Find where the given text appears and provide that cell's center as [x, y] coordinate. 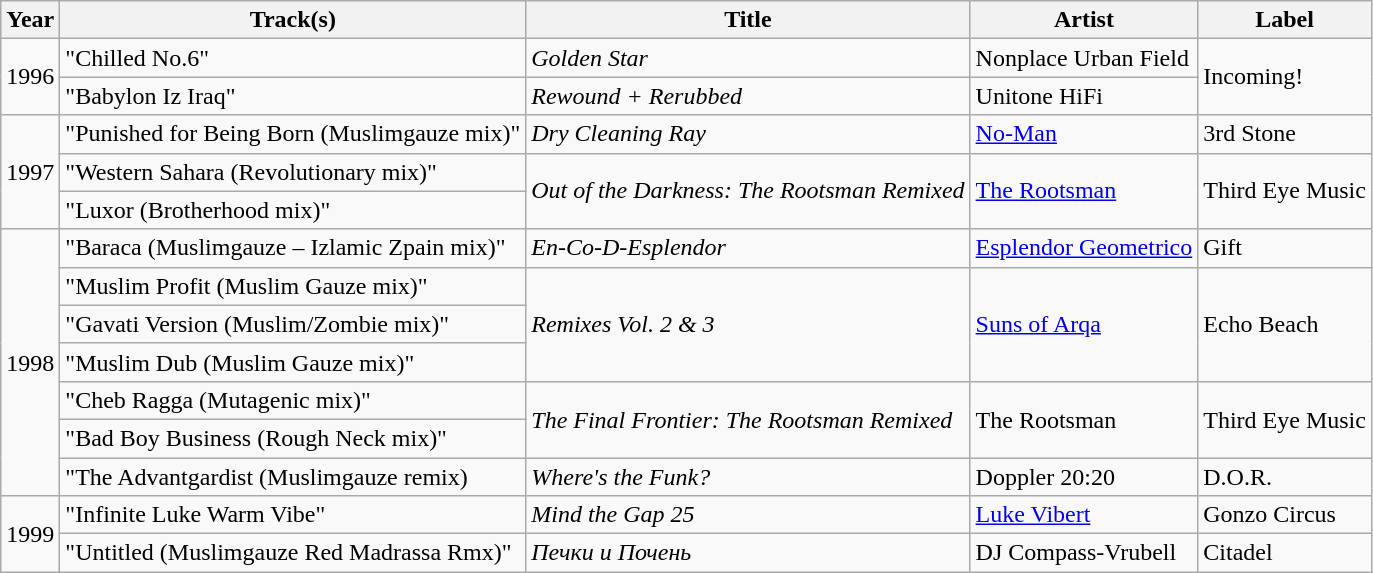
"Cheb Ragga (Mutagenic mix)" [293, 400]
No-Man [1084, 134]
Incoming! [1285, 77]
D.O.R. [1285, 477]
Golden Star [748, 58]
Mind the Gap 25 [748, 515]
"Untitled (Muslimgauze Red Madrassa Rmx)" [293, 553]
1999 [30, 534]
The Final Frontier: The Rootsman Remixed [748, 419]
Gift [1285, 248]
"Muslim Profit (Muslim Gauze mix)" [293, 286]
Title [748, 20]
"Baraca (Muslimgauze – Izlamic Zpain mix)" [293, 248]
Suns of Arqa [1084, 324]
En-Co-D-Esplendor [748, 248]
Citadel [1285, 553]
"Babylon Iz Iraq" [293, 96]
Gonzo Circus [1285, 515]
Track(s) [293, 20]
Dry Cleaning Ray [748, 134]
Luke Vibert [1084, 515]
DJ Compass-Vrubell [1084, 553]
Doppler 20:20 [1084, 477]
Year [30, 20]
Artist [1084, 20]
3rd Stone [1285, 134]
Where's the Funk? [748, 477]
"Chilled No.6" [293, 58]
Rewound + Rerubbed [748, 96]
Nonplace Urban Field [1084, 58]
1996 [30, 77]
Esplendor Geometrico [1084, 248]
Unitone HiFi [1084, 96]
Label [1285, 20]
"Muslim Dub (Muslim Gauze mix)" [293, 362]
Печки и Почень [748, 553]
"Bad Boy Business (Rough Neck mix)" [293, 438]
"Infinite Luke Warm Vibe" [293, 515]
"Luxor (Brotherhood mix)" [293, 210]
1997 [30, 172]
Remixes Vol. 2 & 3 [748, 324]
"Western Sahara (Revolutionary mix)" [293, 172]
"Punished for Being Born (Muslimgauze mix)" [293, 134]
"The Advantgardist (Muslimgauze remix) [293, 477]
Echo Beach [1285, 324]
Out of the Darkness: The Rootsman Remixed [748, 191]
"Gavati Version (Muslim/Zombie mix)" [293, 324]
1998 [30, 362]
